Identify which cell holds the provided text, then report its (x, y) central coordinate. 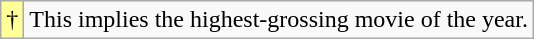
This implies the highest-grossing movie of the year. (279, 20)
† (12, 20)
